Locate the cell with the specified text and output its (X, Y) center coordinate. 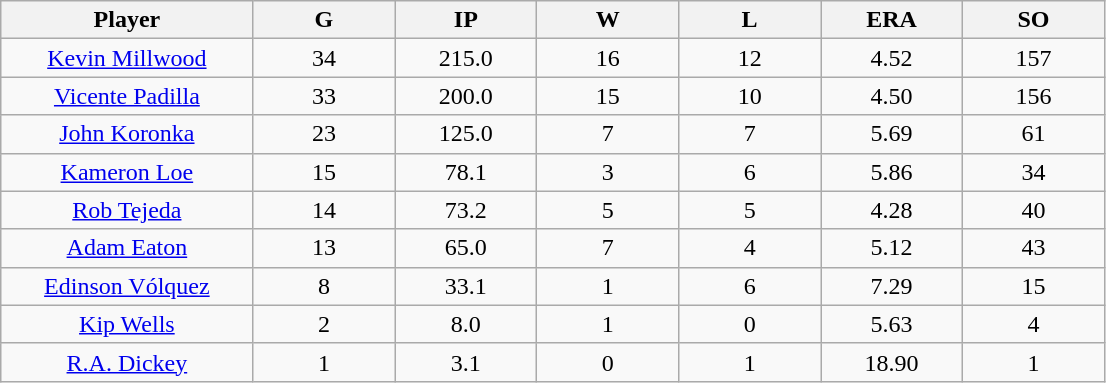
5.86 (892, 172)
John Koronka (127, 134)
78.1 (466, 172)
16 (608, 58)
Rob Tejeda (127, 210)
Kameron Loe (127, 172)
SO (1033, 20)
ERA (892, 20)
43 (1033, 248)
G (324, 20)
7.29 (892, 286)
Player (127, 20)
2 (324, 324)
156 (1033, 96)
Vicente Padilla (127, 96)
3.1 (466, 362)
65.0 (466, 248)
5.69 (892, 134)
Kevin Millwood (127, 58)
5.63 (892, 324)
10 (750, 96)
73.2 (466, 210)
33.1 (466, 286)
215.0 (466, 58)
8 (324, 286)
3 (608, 172)
200.0 (466, 96)
W (608, 20)
14 (324, 210)
Kip Wells (127, 324)
4.50 (892, 96)
5.12 (892, 248)
23 (324, 134)
40 (1033, 210)
13 (324, 248)
61 (1033, 134)
4.28 (892, 210)
R.A. Dickey (127, 362)
125.0 (466, 134)
Edinson Vólquez (127, 286)
4.52 (892, 58)
8.0 (466, 324)
157 (1033, 58)
18.90 (892, 362)
L (750, 20)
33 (324, 96)
Adam Eaton (127, 248)
12 (750, 58)
IP (466, 20)
